Extract the [X, Y] coordinate from the center of the cell holding the provided text.  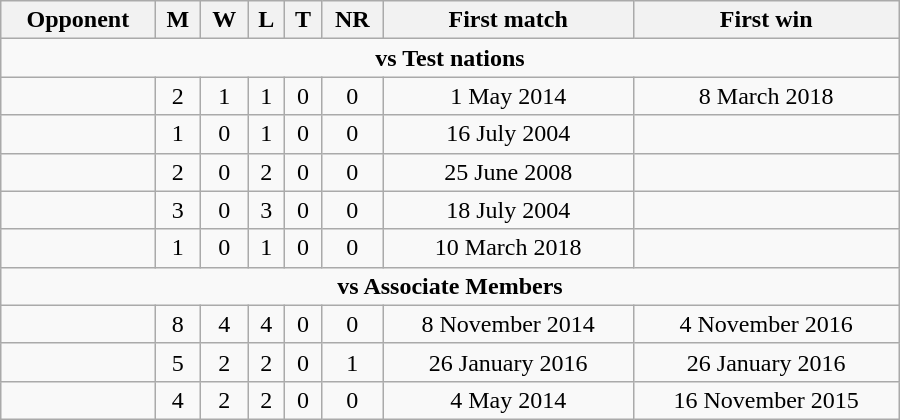
25 June 2008 [508, 172]
16 July 2004 [508, 134]
4 November 2016 [766, 324]
vs Test nations [450, 58]
vs Associate Members [450, 286]
NR [352, 20]
8 March 2018 [766, 96]
8 [178, 324]
10 March 2018 [508, 248]
18 July 2004 [508, 210]
1 May 2014 [508, 96]
Opponent [78, 20]
M [178, 20]
5 [178, 362]
W [224, 20]
First win [766, 20]
T [304, 20]
First match [508, 20]
L [266, 20]
4 May 2014 [508, 400]
8 November 2014 [508, 324]
16 November 2015 [766, 400]
